Detect which cell encompasses the target text, then output its (X, Y) center coordinate. 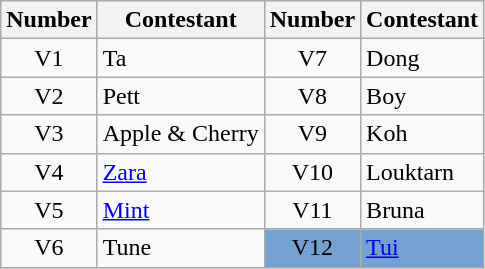
V9 (312, 134)
Louktarn (422, 172)
Tune (180, 248)
Boy (422, 96)
V7 (312, 58)
V5 (49, 210)
Tui (422, 248)
V3 (49, 134)
V8 (312, 96)
Bruna (422, 210)
V6 (49, 248)
Mint (180, 210)
V10 (312, 172)
V12 (312, 248)
V1 (49, 58)
Dong (422, 58)
Koh (422, 134)
Ta (180, 58)
V11 (312, 210)
V4 (49, 172)
Apple & Cherry (180, 134)
V2 (49, 96)
Pett (180, 96)
Zara (180, 172)
